Scan for the cell matching the given text and deliver its [X, Y] coordinate at center. 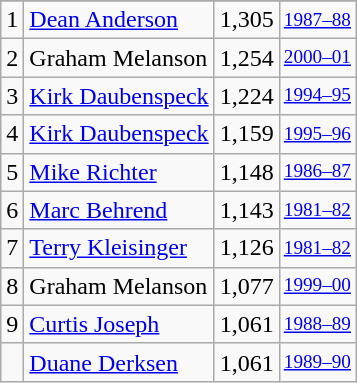
9 [12, 324]
1,254 [246, 58]
1988–89 [317, 324]
3 [12, 96]
1994–95 [317, 96]
1,159 [246, 134]
1995–96 [317, 134]
1999–00 [317, 286]
Duane Derksen [119, 362]
1,224 [246, 96]
7 [12, 248]
1 [12, 20]
1,077 [246, 286]
1989–90 [317, 362]
6 [12, 210]
1987–88 [317, 20]
Mike Richter [119, 172]
5 [12, 172]
Curtis Joseph [119, 324]
4 [12, 134]
8 [12, 286]
1,143 [246, 210]
Marc Behrend [119, 210]
1,126 [246, 248]
Terry Kleisinger [119, 248]
2 [12, 58]
2000–01 [317, 58]
1,148 [246, 172]
1986–87 [317, 172]
1,305 [246, 20]
Dean Anderson [119, 20]
